Scan for the cell matching the given text and deliver its (X, Y) coordinate at center. 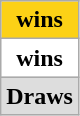
Draws (40, 96)
